Capture the cell that displays the provided text and extract its (X, Y) central coordinate. 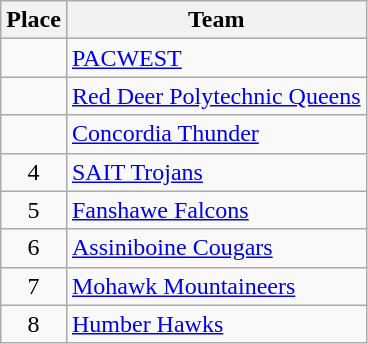
5 (34, 210)
Concordia Thunder (216, 134)
Assiniboine Cougars (216, 248)
4 (34, 172)
8 (34, 324)
Place (34, 20)
Red Deer Polytechnic Queens (216, 96)
Humber Hawks (216, 324)
SAIT Trojans (216, 172)
Team (216, 20)
Fanshawe Falcons (216, 210)
PACWEST (216, 58)
6 (34, 248)
7 (34, 286)
Mohawk Mountaineers (216, 286)
